From the cell containing the given text, extract its center point as (x, y) coordinate. 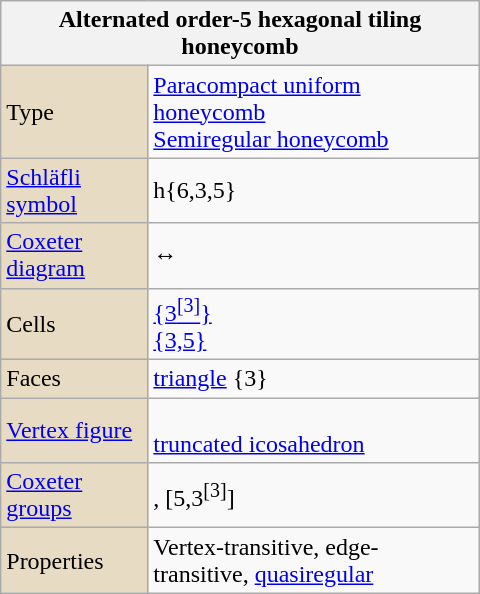
Paracompact uniform honeycombSemiregular honeycomb (314, 112)
Properties (74, 560)
triangle {3} (314, 379)
{3[3]} {3,5} (314, 324)
h{6,3,5} (314, 190)
, [5,3[3]] (314, 496)
Type (74, 112)
Schläfli symbol (74, 190)
Coxeter groups (74, 496)
Faces (74, 379)
Alternated order-5 hexagonal tiling honeycomb (240, 34)
Vertex figure (74, 430)
Cells (74, 324)
↔ (314, 256)
truncated icosahedron (314, 430)
Vertex-transitive, edge-transitive, quasiregular (314, 560)
Coxeter diagram (74, 256)
